Scan for the cell matching the given text and deliver its [X, Y] coordinate at center. 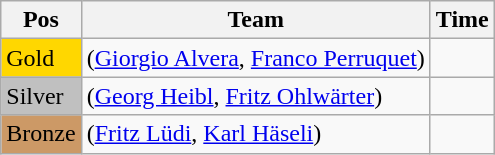
Pos [41, 20]
Silver [41, 96]
(Fritz Lüdi, Karl Häseli) [256, 134]
Bronze [41, 134]
(Georg Heibl, Fritz Ohlwärter) [256, 96]
Gold [41, 58]
Team [256, 20]
(Giorgio Alvera, Franco Perruquet) [256, 58]
Time [462, 20]
